Provide the [x, y] coordinate of the cell's center where the given text is located.  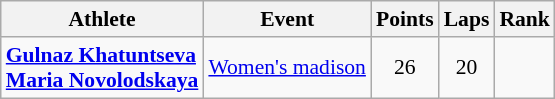
Rank [524, 19]
Athlete [102, 19]
26 [405, 68]
Event [287, 19]
20 [467, 68]
Women's madison [287, 68]
Gulnaz KhatuntsevaMaria Novolodskaya [102, 68]
Points [405, 19]
Laps [467, 19]
